Identify which cell holds the provided text, then report its (x, y) central coordinate. 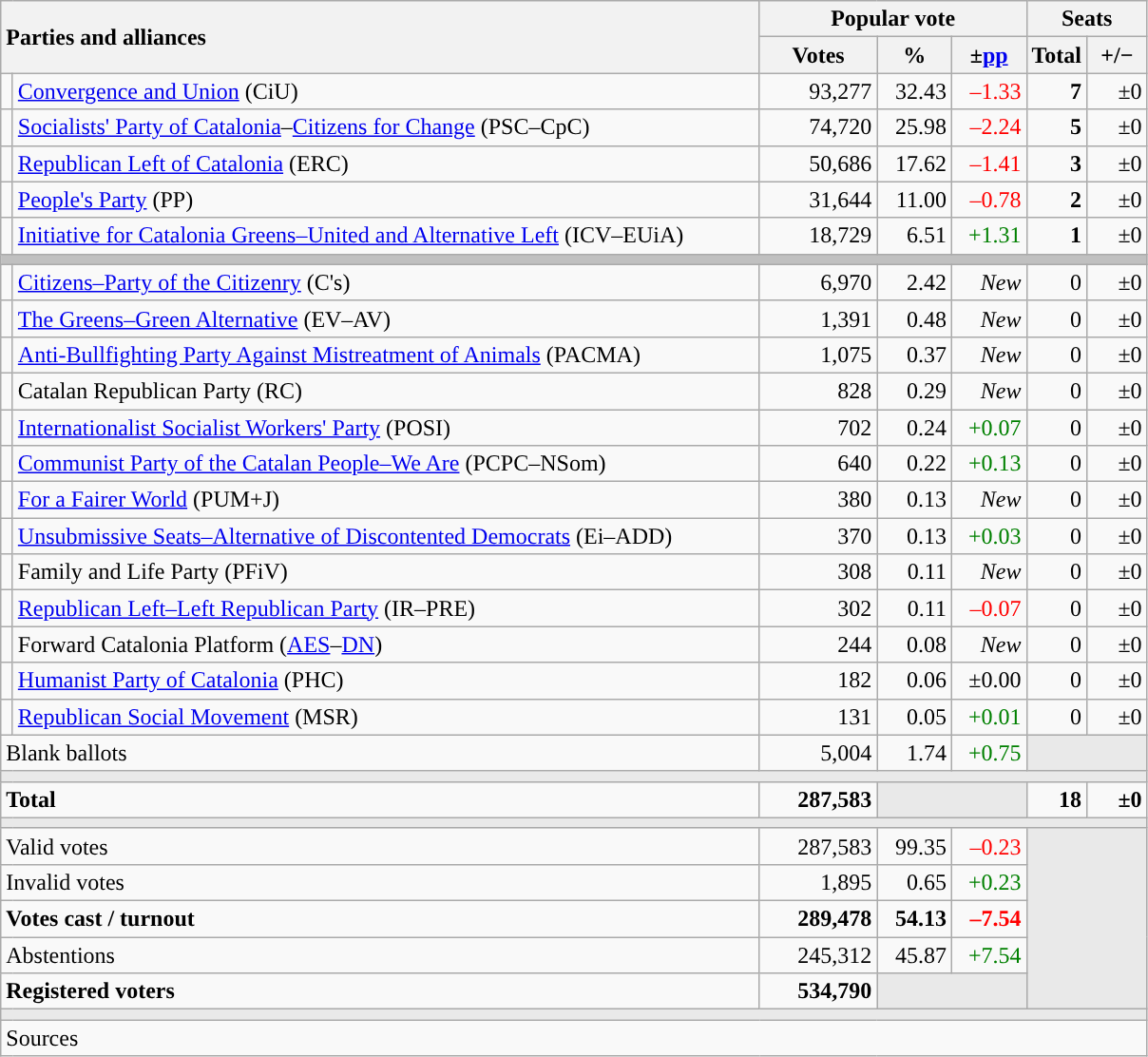
Citizens–Party of the Citizenry (C's) (386, 282)
Parties and alliances (380, 37)
Valid votes (380, 846)
Unsubmissive Seats–Alternative of Discontented Democrats (Ei–ADD) (386, 536)
302 (818, 608)
0.08 (914, 644)
5 (1057, 127)
244 (818, 644)
–0.78 (988, 200)
–1.33 (988, 91)
Invalid votes (380, 882)
0.29 (914, 391)
Initiative for Catalonia Greens–United and Alternative Left (ICV–EUiA) (386, 236)
People's Party (PP) (386, 200)
289,478 (818, 918)
25.98 (914, 127)
+0.01 (988, 717)
+0.07 (988, 427)
1.74 (914, 753)
0.22 (914, 464)
Anti-Bullfighting Party Against Mistreatment of Animals (PACMA) (386, 355)
32.43 (914, 91)
370 (818, 536)
Catalan Republican Party (RC) (386, 391)
640 (818, 464)
131 (818, 717)
Forward Catalonia Platform (AES–DN) (386, 644)
5,004 (818, 753)
±0.00 (988, 681)
18 (1057, 799)
+/− (1118, 55)
+0.13 (988, 464)
0.24 (914, 427)
6,970 (818, 282)
+0.03 (988, 536)
+7.54 (988, 955)
0.48 (914, 318)
Family and Life Party (PFiV) (386, 572)
–7.54 (988, 918)
Republican Social Movement (MSR) (386, 717)
702 (818, 427)
308 (818, 572)
Socialists' Party of Catalonia–Citizens for Change (PSC–CpC) (386, 127)
Votes (818, 55)
+0.75 (988, 753)
–1.41 (988, 163)
±pp (988, 55)
45.87 (914, 955)
Humanist Party of Catalonia (PHC) (386, 681)
99.35 (914, 846)
–2.24 (988, 127)
50,686 (818, 163)
0.06 (914, 681)
+0.23 (988, 882)
245,312 (818, 955)
The Greens–Green Alternative (EV–AV) (386, 318)
0.05 (914, 717)
11.00 (914, 200)
Abstentions (380, 955)
Popular vote (893, 19)
Convergence and Union (CiU) (386, 91)
7 (1057, 91)
2.42 (914, 282)
380 (818, 500)
2 (1057, 200)
3 (1057, 163)
1,075 (818, 355)
Blank ballots (380, 753)
828 (818, 391)
54.13 (914, 918)
Registered voters (380, 991)
+1.31 (988, 236)
Communist Party of the Catalan People–We Are (PCPC–NSom) (386, 464)
For a Fairer World (PUM+J) (386, 500)
18,729 (818, 236)
6.51 (914, 236)
Republican Left–Left Republican Party (IR–PRE) (386, 608)
0.65 (914, 882)
0.37 (914, 355)
Seats (1087, 19)
93,277 (818, 91)
17.62 (914, 163)
31,644 (818, 200)
Internationalist Socialist Workers' Party (POSI) (386, 427)
Sources (574, 1038)
Votes cast / turnout (380, 918)
% (914, 55)
1,895 (818, 882)
1 (1057, 236)
–0.07 (988, 608)
182 (818, 681)
534,790 (818, 991)
Republican Left of Catalonia (ERC) (386, 163)
–0.23 (988, 846)
1,391 (818, 318)
74,720 (818, 127)
